Determine the (x, y) coordinate at the center of the cell enclosing the given text.  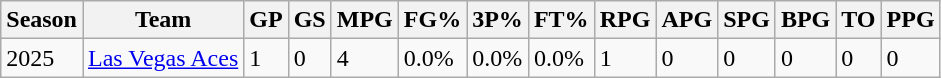
BPG (805, 20)
Las Vegas Aces (162, 58)
APG (687, 20)
Team (162, 20)
TO (858, 20)
FG% (432, 20)
MPG (364, 20)
GP (266, 20)
SPG (747, 20)
GS (310, 20)
FT% (561, 20)
3P% (498, 20)
PPG (910, 20)
4 (364, 58)
RPG (625, 20)
Season (42, 20)
2025 (42, 58)
